Provide the [X, Y] coordinate of the cell's center where the given text is located.  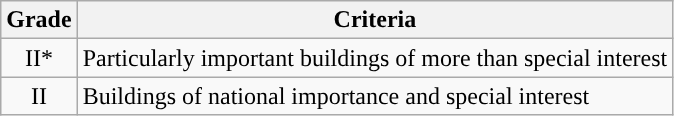
II* [39, 58]
II [39, 96]
Particularly important buildings of more than special interest [375, 58]
Buildings of national importance and special interest [375, 96]
Criteria [375, 20]
Grade [39, 20]
